Determine the [X, Y] coordinate at the center of the cell enclosing the given text.  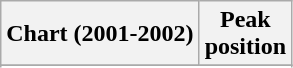
Chart (2001-2002) [100, 34]
Peakposition [245, 34]
